Search for the cell housing the specified text and yield its [x, y] center coordinate. 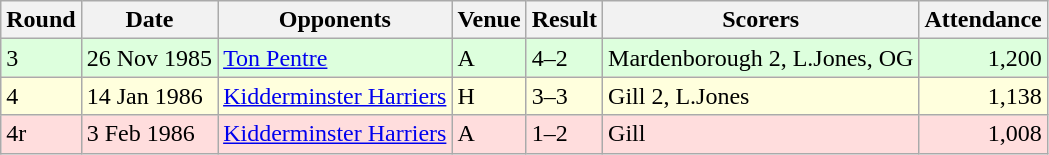
Mardenborough 2, L.Jones, OG [761, 58]
Round [41, 20]
Result [564, 20]
Opponents [335, 20]
Gill [761, 134]
4 [41, 96]
1,138 [983, 96]
26 Nov 1985 [149, 58]
Date [149, 20]
3–3 [564, 96]
Attendance [983, 20]
3 [41, 58]
14 Jan 1986 [149, 96]
4–2 [564, 58]
1,200 [983, 58]
H [489, 96]
Ton Pentre [335, 58]
1–2 [564, 134]
Venue [489, 20]
4r [41, 134]
Gill 2, L.Jones [761, 96]
3 Feb 1986 [149, 134]
1,008 [983, 134]
Scorers [761, 20]
